From the cell containing the given text, extract its center point as (X, Y) coordinate. 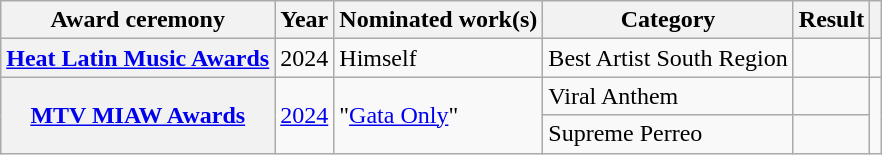
Best Artist South Region (668, 58)
Nominated work(s) (438, 20)
Supreme Perreo (668, 134)
Heat Latin Music Awards (138, 58)
"Gata Only" (438, 115)
Viral Anthem (668, 96)
Result (831, 20)
MTV MIAW Awards (138, 115)
Category (668, 20)
Himself (438, 58)
Award ceremony (138, 20)
Year (304, 20)
